Extract the [x, y] coordinate from the center of the cell holding the provided text.  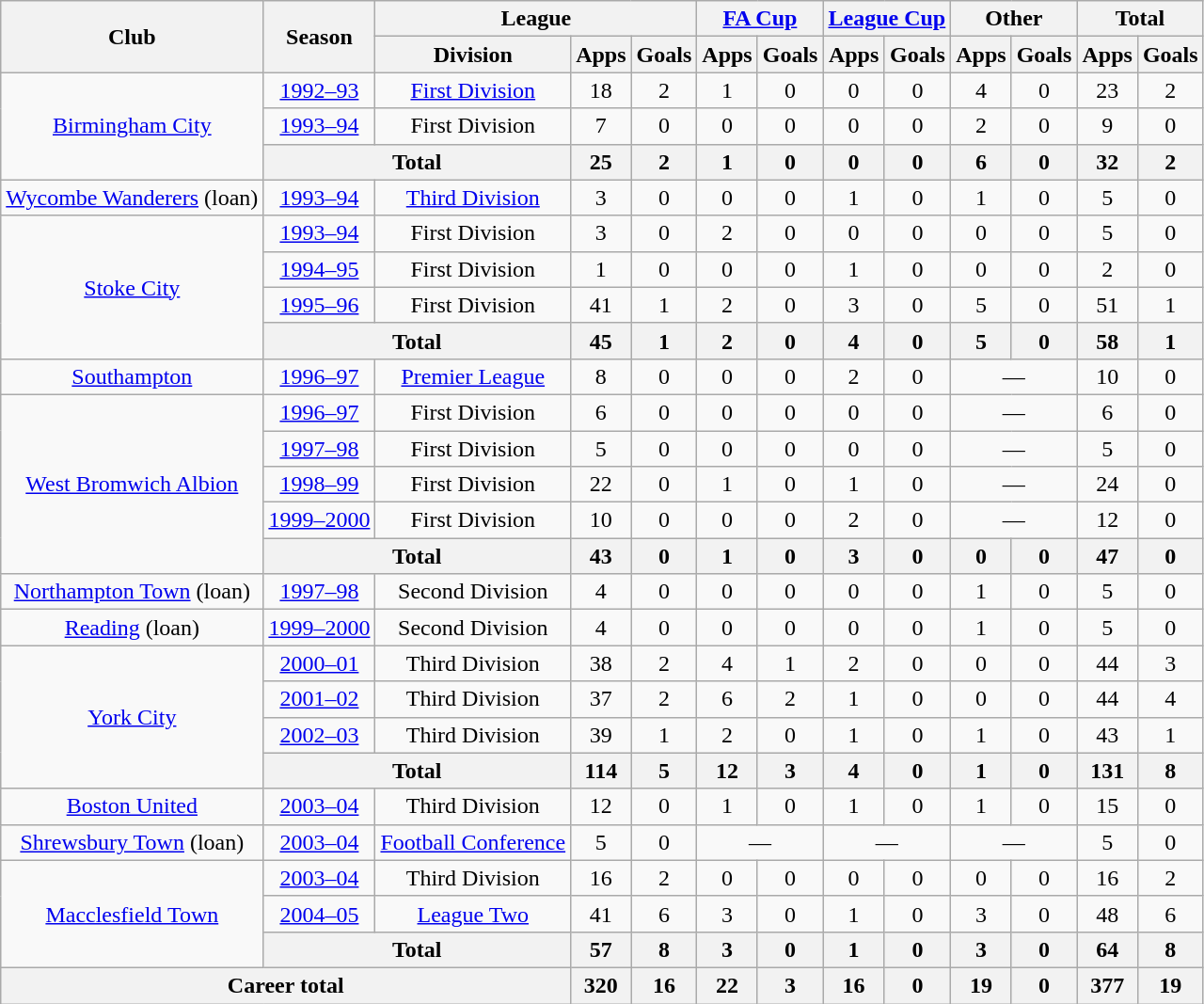
38 [601, 663]
45 [601, 341]
Season [320, 37]
FA Cup [760, 19]
York City [132, 717]
18 [601, 90]
Division [473, 55]
9 [1107, 126]
2000–01 [320, 663]
Premier League [473, 376]
7 [601, 126]
Club [132, 37]
Reading (loan) [132, 628]
47 [1107, 556]
2001–02 [320, 699]
Career total [286, 985]
58 [1107, 341]
15 [1107, 806]
48 [1107, 914]
39 [601, 735]
57 [601, 949]
114 [601, 771]
Boston United [132, 806]
2004–05 [320, 914]
24 [1107, 485]
League Two [473, 914]
Wycombe Wanderers (loan) [132, 198]
23 [1107, 90]
37 [601, 699]
Macclesfield Town [132, 914]
Other [1014, 19]
25 [601, 162]
League Cup [887, 19]
51 [1107, 305]
West Bromwich Albion [132, 484]
1994–95 [320, 269]
1995–96 [320, 305]
2002–03 [320, 735]
377 [1107, 985]
1992–93 [320, 90]
Shrewsbury Town (loan) [132, 842]
League [536, 19]
Football Conference [473, 842]
Northampton Town (loan) [132, 592]
64 [1107, 949]
32 [1107, 162]
Stoke City [132, 287]
1998–99 [320, 485]
Southampton [132, 376]
131 [1107, 771]
320 [601, 985]
Birmingham City [132, 126]
